Find where the given text appears and provide that cell's center as (x, y) coordinate. 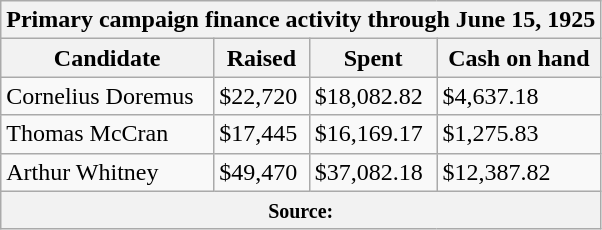
Thomas McCran (108, 134)
Source: (301, 210)
Cash on hand (519, 58)
Raised (262, 58)
$16,169.17 (373, 134)
$18,082.82 (373, 96)
$37,082.18 (373, 172)
$12,387.82 (519, 172)
Candidate (108, 58)
$1,275.83 (519, 134)
$49,470 (262, 172)
$22,720 (262, 96)
Arthur Whitney (108, 172)
$4,637.18 (519, 96)
Cornelius Doremus (108, 96)
$17,445 (262, 134)
Spent (373, 58)
Primary campaign finance activity through June 15, 1925 (301, 20)
